Scan for the cell matching the given text and deliver its [X, Y] coordinate at center. 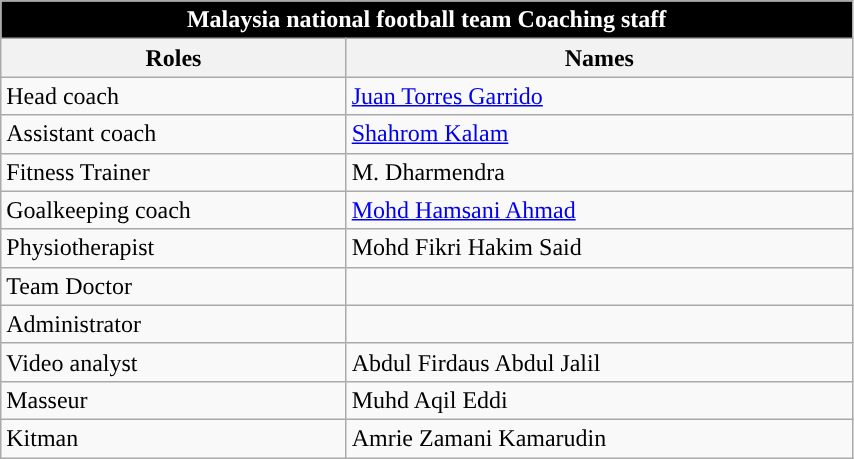
Assistant coach [174, 134]
Muhd Aqil Eddi [599, 400]
Malaysia national football team Coaching staff [427, 20]
Amrie Zamani Kamarudin [599, 438]
Administrator [174, 324]
Head coach [174, 96]
Kitman [174, 438]
Abdul Firdaus Abdul Jalil [599, 362]
Mohd Hamsani Ahmad [599, 210]
Mohd Fikri Hakim Said [599, 248]
Masseur [174, 400]
Juan Torres Garrido [599, 96]
Names [599, 58]
Shahrom Kalam [599, 134]
Goalkeeping coach [174, 210]
Team Doctor [174, 286]
Video analyst [174, 362]
M. Dharmendra [599, 172]
Roles [174, 58]
Fitness Trainer [174, 172]
Physiotherapist [174, 248]
